Extract the [x, y] coordinate from the center of the cell holding the provided text.  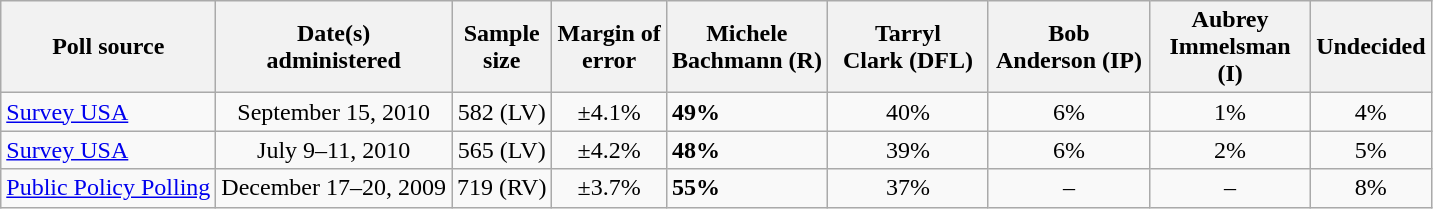
1% [1230, 112]
Margin of error [609, 47]
719 (RV) [502, 188]
565 (LV) [502, 150]
±4.2% [609, 150]
4% [1371, 112]
September 15, 2010 [334, 112]
TarrylClark (DFL) [908, 47]
48% [746, 150]
July 9–11, 2010 [334, 150]
Date(s)administered [334, 47]
37% [908, 188]
±3.7% [609, 188]
55% [746, 188]
AubreyImmelsman (I) [1230, 47]
MicheleBachmann (R) [746, 47]
49% [746, 112]
December 17–20, 2009 [334, 188]
Undecided [1371, 47]
40% [908, 112]
±4.1% [609, 112]
Public Policy Polling [108, 188]
582 (LV) [502, 112]
Poll source [108, 47]
5% [1371, 150]
2% [1230, 150]
39% [908, 150]
BobAnderson (IP) [1068, 47]
Samplesize [502, 47]
8% [1371, 188]
